Find where the given text appears and provide that cell's center as (X, Y) coordinate. 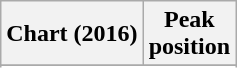
Peakposition (189, 34)
Chart (2016) (72, 34)
